Return (X, Y) of the center of cell containing provided text 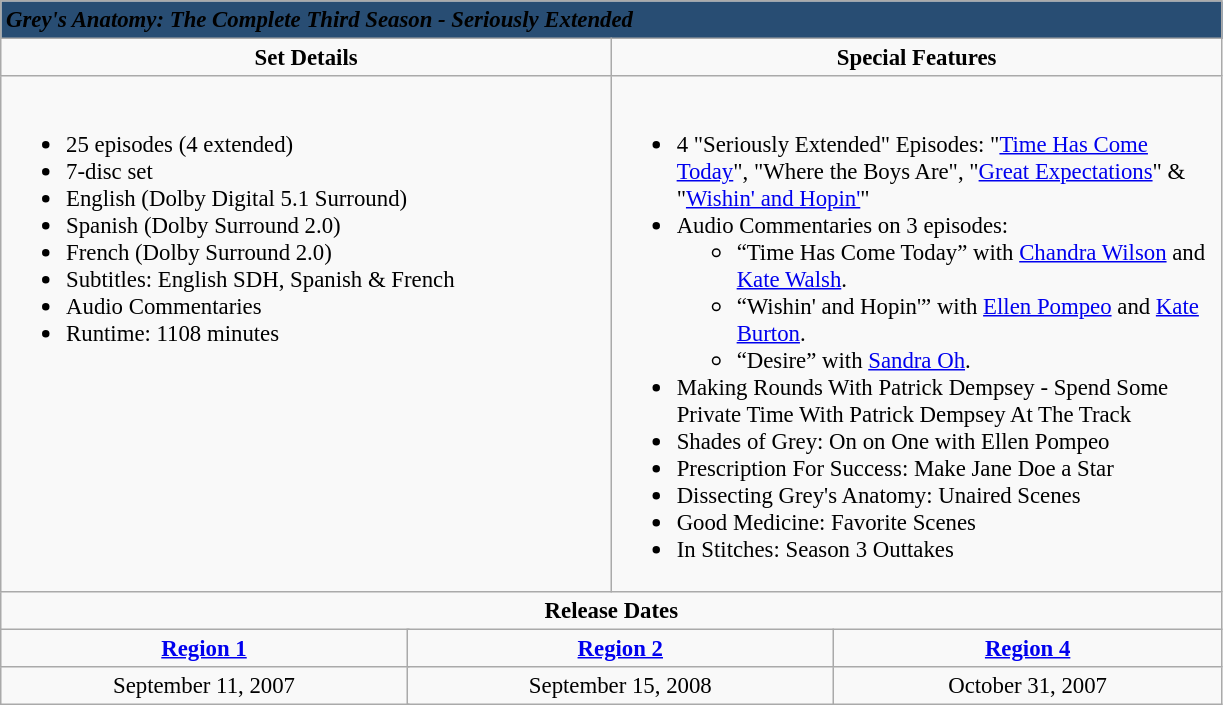
September 15, 2008 (620, 685)
Region 4 (1028, 648)
September 11, 2007 (204, 685)
Region 2 (620, 648)
Grey's Anatomy: The Complete Third Season - Seriously Extended (612, 20)
October 31, 2007 (1028, 685)
Set Details (306, 58)
Release Dates (612, 610)
Special Features (916, 58)
Region 1 (204, 648)
